Identify which cell holds the provided text, then report its [X, Y] central coordinate. 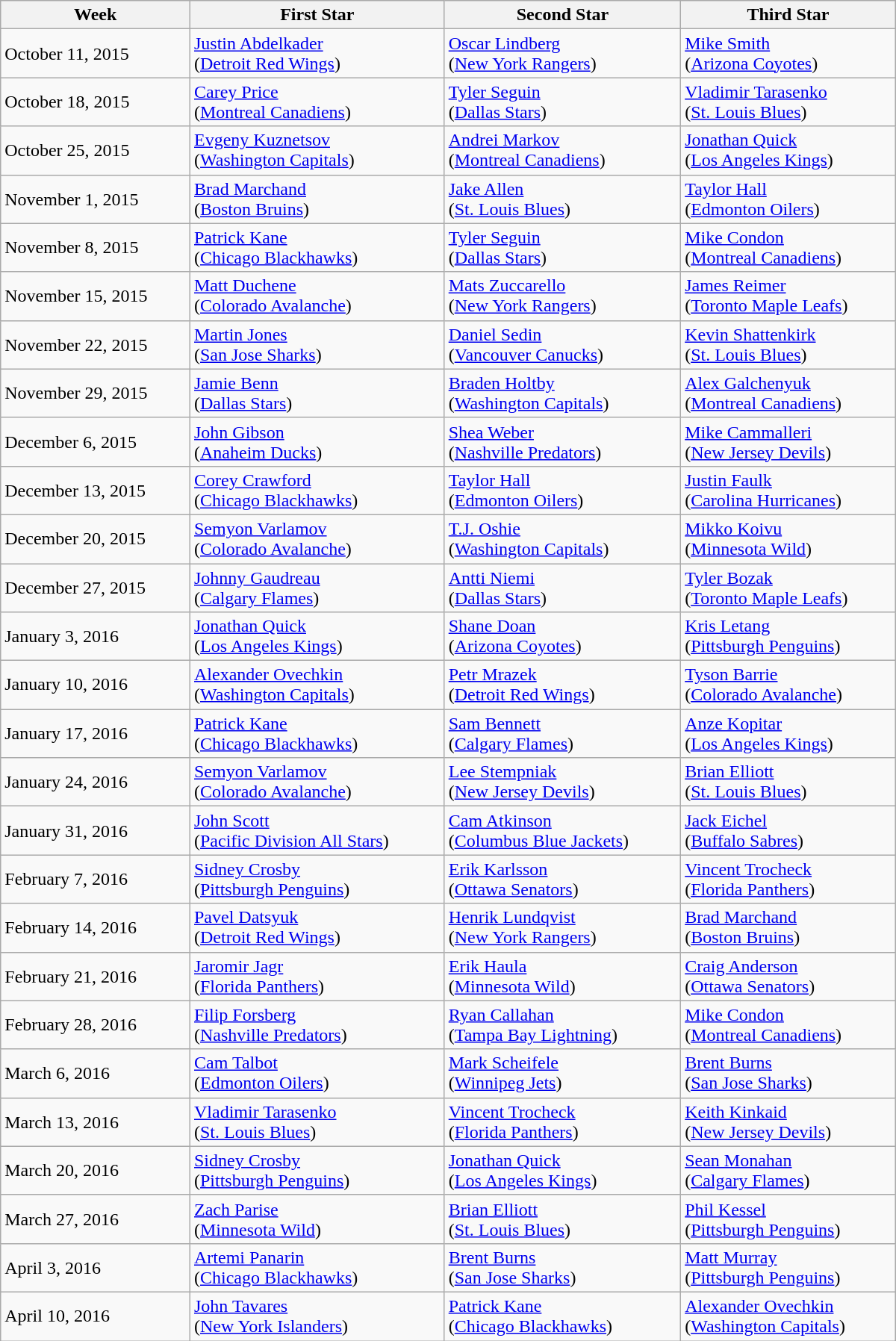
Johnny Gaudreau(Calgary Flames) [317, 587]
November 8, 2015 [96, 248]
Kris Letang(Pittsburgh Penguins) [788, 636]
April 3, 2016 [96, 1268]
Zach Parise(Minnesota Wild) [317, 1219]
November 15, 2015 [96, 296]
Cam Atkinson(Columbus Blue Jackets) [562, 830]
Anze Kopitar(Los Angeles Kings) [788, 733]
February 7, 2016 [96, 880]
Mikko Koivu(Minnesota Wild) [788, 539]
Sam Bennett(Calgary Flames) [562, 733]
Cam Talbot(Edmonton Oilers) [317, 1074]
January 31, 2016 [96, 830]
Martin Jones(San Jose Sharks) [317, 345]
November 22, 2015 [96, 345]
Filip Forsberg(Nashville Predators) [317, 1024]
T.J. Oshie(Washington Capitals) [562, 539]
February 21, 2016 [96, 977]
Henrik Lundqvist(New York Rangers) [562, 927]
Mats Zuccarello(New York Rangers) [562, 296]
March 6, 2016 [96, 1074]
Petr Mrazek(Detroit Red Wings) [562, 685]
December 13, 2015 [96, 490]
October 11, 2015 [96, 54]
Andrei Markov(Montreal Canadiens) [562, 151]
February 14, 2016 [96, 927]
Jack Eichel(Buffalo Sabres) [788, 830]
Erik Karlsson(Ottawa Senators) [562, 880]
Kevin Shattenkirk(St. Louis Blues) [788, 345]
Artemi Panarin(Chicago Blackhawks) [317, 1268]
January 10, 2016 [96, 685]
April 10, 2016 [96, 1316]
Matt Duchene(Colorado Avalanche) [317, 296]
March 20, 2016 [96, 1171]
Daniel Sedin(Vancouver Canucks) [562, 345]
Mike Smith(Arizona Coyotes) [788, 54]
Ryan Callahan(Tampa Bay Lightning) [562, 1024]
Keith Kinkaid(New Jersey Devils) [788, 1121]
Jaromir Jagr(Florida Panthers) [317, 977]
December 27, 2015 [96, 587]
Justin Faulk(Carolina Hurricanes) [788, 490]
John Scott(Pacific Division All Stars) [317, 830]
March 27, 2016 [96, 1219]
March 13, 2016 [96, 1121]
John Gibson(Anaheim Ducks) [317, 442]
Pavel Datsyuk(Detroit Red Wings) [317, 927]
Third Star [788, 15]
John Tavares(New York Islanders) [317, 1316]
Jake Allen(St. Louis Blues) [562, 199]
October 18, 2015 [96, 102]
Second Star [562, 15]
November 29, 2015 [96, 393]
January 17, 2016 [96, 733]
Justin Abdelkader(Detroit Red Wings) [317, 54]
Mike Cammalleri(New Jersey Devils) [788, 442]
Jamie Benn(Dallas Stars) [317, 393]
Craig Anderson(Ottawa Senators) [788, 977]
Erik Haula(Minnesota Wild) [562, 977]
James Reimer(Toronto Maple Leafs) [788, 296]
Mark Scheifele(Winnipeg Jets) [562, 1074]
Shea Weber(Nashville Predators) [562, 442]
January 3, 2016 [96, 636]
First Star [317, 15]
November 1, 2015 [96, 199]
January 24, 2016 [96, 782]
December 20, 2015 [96, 539]
Tyler Bozak(Toronto Maple Leafs) [788, 587]
Lee Stempniak(New Jersey Devils) [562, 782]
Alex Galchenyuk(Montreal Canadiens) [788, 393]
December 6, 2015 [96, 442]
Antti Niemi(Dallas Stars) [562, 587]
October 25, 2015 [96, 151]
Week [96, 15]
Braden Holtby(Washington Capitals) [562, 393]
Carey Price(Montreal Canadiens) [317, 102]
Shane Doan(Arizona Coyotes) [562, 636]
Sean Monahan(Calgary Flames) [788, 1171]
Tyson Barrie(Colorado Avalanche) [788, 685]
Phil Kessel(Pittsburgh Penguins) [788, 1219]
Matt Murray(Pittsburgh Penguins) [788, 1268]
Evgeny Kuznetsov(Washington Capitals) [317, 151]
Corey Crawford(Chicago Blackhawks) [317, 490]
Oscar Lindberg(New York Rangers) [562, 54]
February 28, 2016 [96, 1024]
